Identify which cell holds the provided text, then report its (X, Y) central coordinate. 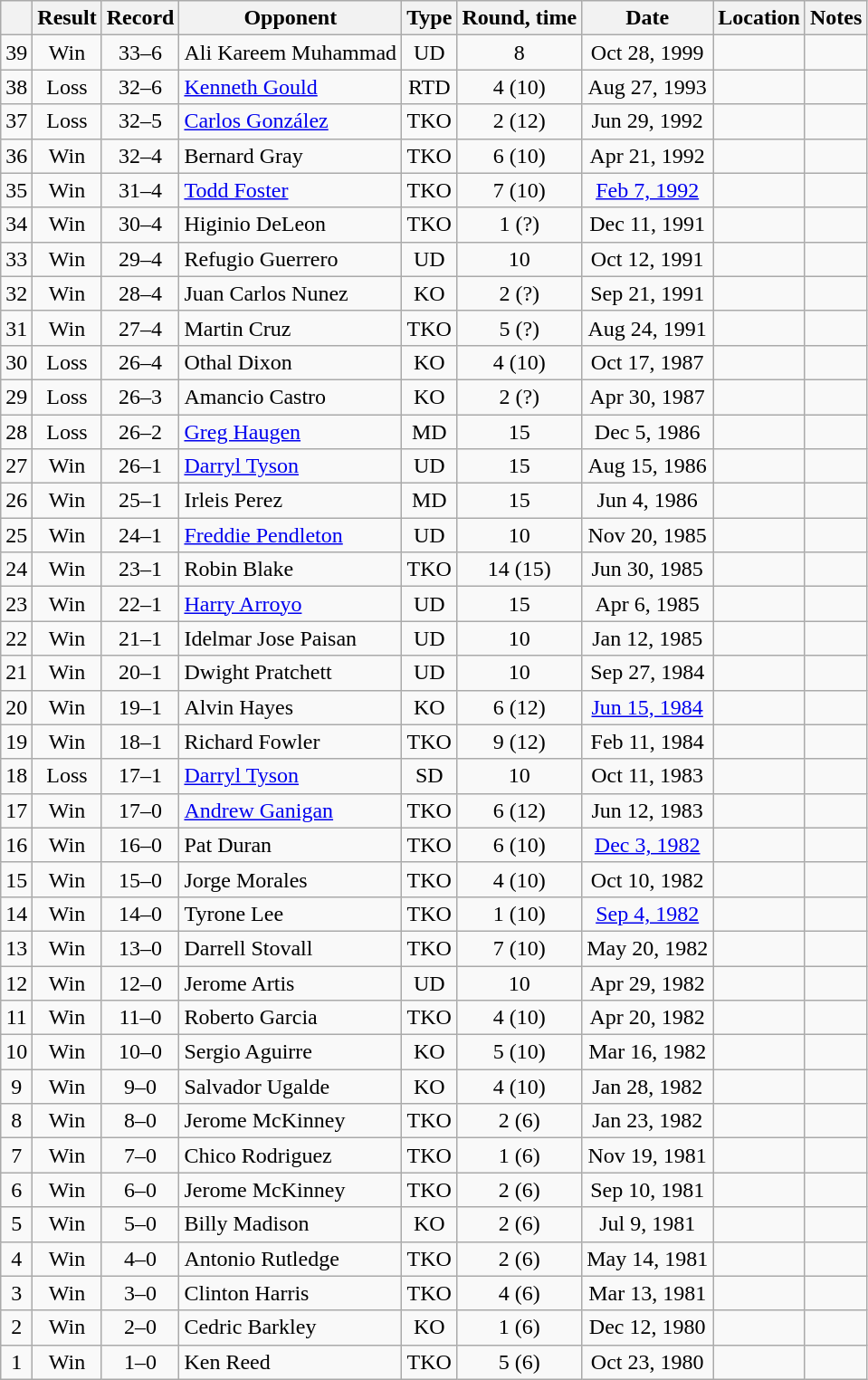
27–4 (140, 328)
Jan 28, 1982 (648, 1087)
12 (16, 982)
Higinio DeLeon (291, 225)
Jul 9, 1981 (648, 1224)
5 (10) (520, 1052)
Billy Madison (291, 1224)
6 (16, 1190)
Oct 12, 1991 (648, 259)
6–0 (140, 1190)
Apr 30, 1987 (648, 397)
24–1 (140, 535)
28–4 (140, 293)
Dec 12, 1980 (648, 1327)
26 (16, 501)
Martin Cruz (291, 328)
Irleis Perez (291, 501)
19 (16, 742)
17–1 (140, 776)
30 (16, 362)
9–0 (140, 1087)
10–0 (140, 1052)
Aug 24, 1991 (648, 328)
38 (16, 87)
Dwight Pratchett (291, 673)
Dec 11, 1991 (648, 225)
13–0 (140, 948)
1 (16, 1362)
1 (?) (520, 225)
Jun 4, 1986 (648, 501)
17–0 (140, 810)
5 (?) (520, 328)
Type (429, 18)
22–1 (140, 604)
Notes (835, 18)
Harry Arroyo (291, 604)
Apr 21, 1992 (648, 156)
Todd Foster (291, 190)
13 (16, 948)
25–1 (140, 501)
Jerome Artis (291, 982)
2–0 (140, 1327)
16 (16, 845)
26–2 (140, 432)
8–0 (140, 1121)
Mar 13, 1981 (648, 1293)
27 (16, 466)
31 (16, 328)
35 (16, 190)
4 (16, 1259)
33–6 (140, 53)
Nov 19, 1981 (648, 1155)
May 20, 1982 (648, 948)
Mar 16, 1982 (648, 1052)
Dec 5, 1986 (648, 432)
Cedric Barkley (291, 1327)
20 (16, 707)
31–4 (140, 190)
Ali Kareem Muhammad (291, 53)
14–0 (140, 914)
26–3 (140, 397)
9 (12) (520, 742)
Record (140, 18)
14 (16, 914)
Aug 15, 1986 (648, 466)
Result (67, 18)
Sergio Aguirre (291, 1052)
Andrew Ganigan (291, 810)
32–6 (140, 87)
Nov 20, 1985 (648, 535)
Jun 29, 1992 (648, 121)
33 (16, 259)
22 (16, 638)
25 (16, 535)
14 (15) (520, 570)
29 (16, 397)
RTD (429, 87)
Feb 11, 1984 (648, 742)
7 (16, 1155)
3 (16, 1293)
29–4 (140, 259)
Oct 11, 1983 (648, 776)
Opponent (291, 18)
15–0 (140, 879)
32–5 (140, 121)
Apr 20, 1982 (648, 1018)
Idelmar Jose Paisan (291, 638)
Sep 4, 1982 (648, 914)
Pat Duran (291, 845)
Roberto Garcia (291, 1018)
Antonio Rutledge (291, 1259)
Jorge Morales (291, 879)
20–1 (140, 673)
Jan 23, 1982 (648, 1121)
5 (6) (520, 1362)
18–1 (140, 742)
26–4 (140, 362)
23–1 (140, 570)
Salvador Ugalde (291, 1087)
Aug 27, 1993 (648, 87)
Darrell Stovall (291, 948)
Alvin Hayes (291, 707)
Oct 23, 1980 (648, 1362)
Ken Reed (291, 1362)
Apr 29, 1982 (648, 982)
Oct 10, 1982 (648, 879)
Oct 17, 1987 (648, 362)
Jun 30, 1985 (648, 570)
26–1 (140, 466)
2 (16, 1327)
3–0 (140, 1293)
Apr 6, 1985 (648, 604)
34 (16, 225)
Freddie Pendleton (291, 535)
Tyrone Lee (291, 914)
36 (16, 156)
Robin Blake (291, 570)
Richard Fowler (291, 742)
Dec 3, 1982 (648, 845)
Clinton Harris (291, 1293)
Feb 7, 1992 (648, 190)
Sep 21, 1991 (648, 293)
4 (6) (520, 1293)
5–0 (140, 1224)
1–0 (140, 1362)
Bernard Gray (291, 156)
Refugio Guerrero (291, 259)
Amancio Castro (291, 397)
4–0 (140, 1259)
23 (16, 604)
11–0 (140, 1018)
Carlos González (291, 121)
Jun 15, 1984 (648, 707)
9 (16, 1087)
19–1 (140, 707)
Chico Rodriguez (291, 1155)
Location (759, 18)
37 (16, 121)
1 (10) (520, 914)
18 (16, 776)
5 (16, 1224)
17 (16, 810)
28 (16, 432)
Juan Carlos Nunez (291, 293)
Jan 12, 1985 (648, 638)
24 (16, 570)
Othal Dixon (291, 362)
11 (16, 1018)
30–4 (140, 225)
Jun 12, 1983 (648, 810)
21–1 (140, 638)
Greg Haugen (291, 432)
32 (16, 293)
21 (16, 673)
Kenneth Gould (291, 87)
May 14, 1981 (648, 1259)
Sep 27, 1984 (648, 673)
2 (12) (520, 121)
Round, time (520, 18)
Sep 10, 1981 (648, 1190)
32–4 (140, 156)
Date (648, 18)
Oct 28, 1999 (648, 53)
39 (16, 53)
SD (429, 776)
7–0 (140, 1155)
16–0 (140, 845)
12–0 (140, 982)
